Capture the cell that displays the provided text and extract its [x, y] central coordinate. 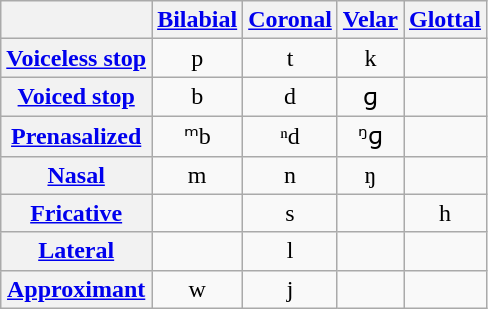
Fricative [76, 213]
j [290, 289]
ᵐb [198, 136]
ŋ [370, 175]
Bilabial [198, 20]
Glottal [446, 20]
m [198, 175]
p [198, 58]
ɡ [370, 97]
t [290, 58]
h [446, 213]
ⁿd [290, 136]
Voiced stop [76, 97]
Voiceless stop [76, 58]
d [290, 97]
b [198, 97]
Prenasalized [76, 136]
Coronal [290, 20]
Approximant [76, 289]
l [290, 251]
w [198, 289]
ᵑɡ [370, 136]
k [370, 58]
n [290, 175]
Nasal [76, 175]
s [290, 213]
Velar [370, 20]
Lateral [76, 251]
